Provide the [x, y] coordinate of the cell's center where the given text is located.  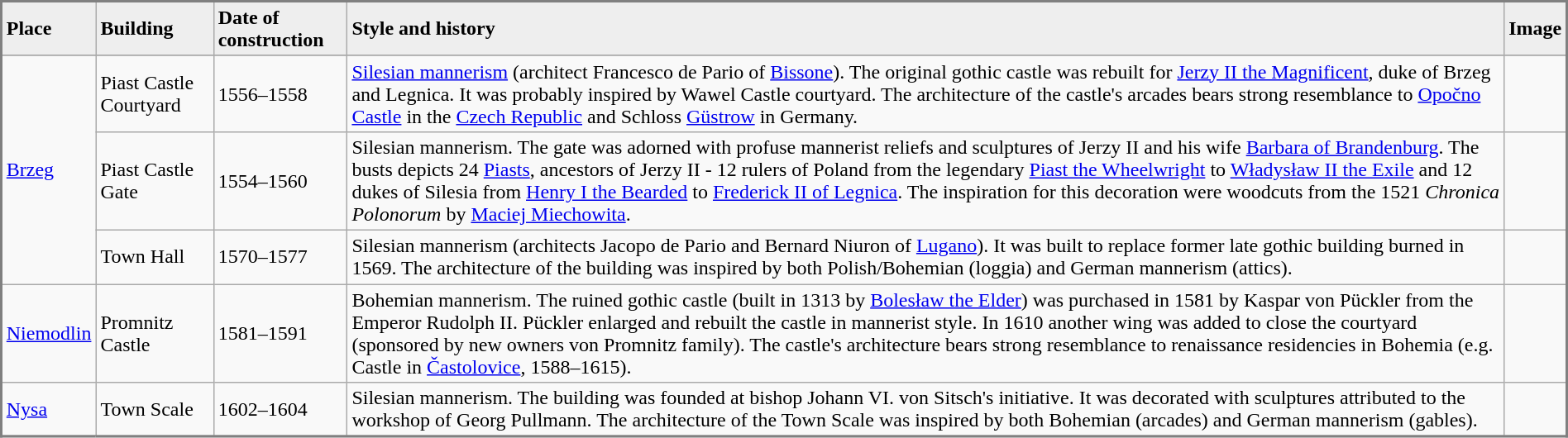
1556–1558 [280, 93]
1554–1560 [280, 180]
Brzeg [49, 169]
Piast Castle Courtyard [155, 93]
Nysa [49, 410]
1602–1604 [280, 410]
Promnitz Castle [155, 334]
Piast Castle Gate [155, 180]
Place [49, 29]
Date of construction [280, 29]
Building [155, 29]
Niemodlin [49, 334]
Image [1536, 29]
Town Hall [155, 256]
1570–1577 [280, 256]
Town Scale [155, 410]
1581–1591 [280, 334]
Style and history [926, 29]
